Determine the [X, Y] coordinate at the center of the cell enclosing the given text.  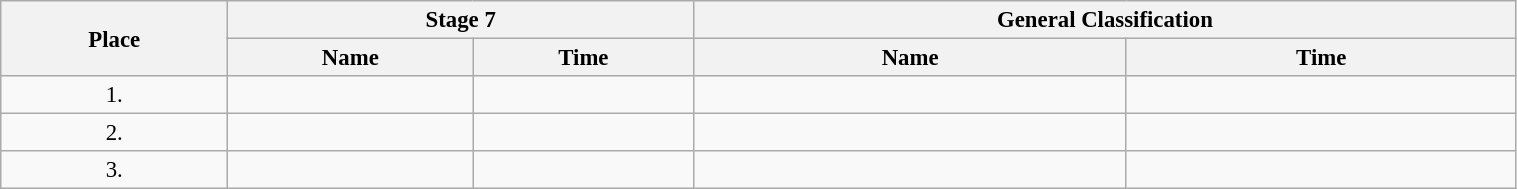
1. [114, 95]
Stage 7 [461, 20]
General Classification [1105, 20]
3. [114, 170]
Place [114, 38]
2. [114, 133]
